Find where the given text appears and provide that cell's center as (x, y) coordinate. 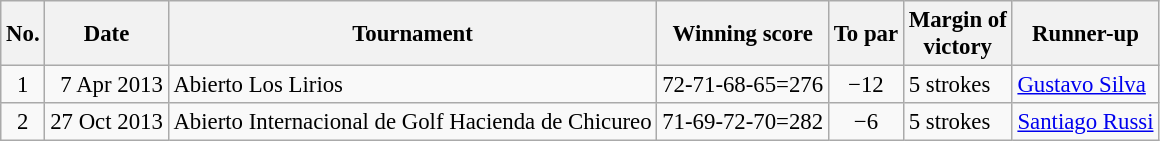
1 (23, 85)
Abierto Internacional de Golf Hacienda de Chicureo (412, 122)
Runner-up (1086, 34)
To par (866, 34)
Santiago Russi (1086, 122)
Margin ofvictory (958, 34)
Date (106, 34)
−6 (866, 122)
Abierto Los Lirios (412, 85)
Gustavo Silva (1086, 85)
7 Apr 2013 (106, 85)
−12 (866, 85)
71-69-72-70=282 (743, 122)
No. (23, 34)
Tournament (412, 34)
72-71-68-65=276 (743, 85)
2 (23, 122)
Winning score (743, 34)
27 Oct 2013 (106, 122)
